Capture the cell that displays the provided text and extract its [X, Y] central coordinate. 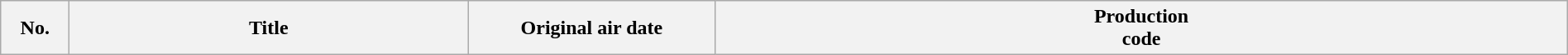
Title [269, 28]
Productioncode [1141, 28]
No. [35, 28]
Original air date [592, 28]
